Pinpoint the cell where the given text exists, returning its (X, Y) midpoint coordinate. 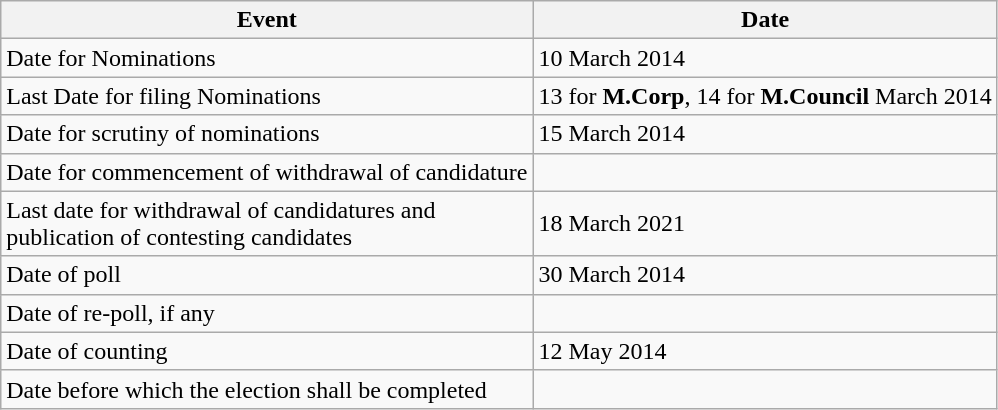
Date for scrutiny of nominations (267, 134)
10 March 2014 (765, 58)
Date for commencement of withdrawal of candidature (267, 172)
13 for M.Corp, 14 for M.Council March 2014 (765, 96)
Date of poll (267, 275)
Last date for withdrawal of candidatures andpublication of contesting candidates (267, 224)
12 May 2014 (765, 351)
Date for Nominations (267, 58)
Event (267, 20)
18 March 2021 (765, 224)
Date (765, 20)
30 March 2014 (765, 275)
15 March 2014 (765, 134)
Date before which the election shall be completed (267, 389)
Date of re-poll, if any (267, 313)
Date of counting (267, 351)
Last Date for filing Nominations (267, 96)
